Locate the cell with the specified text and output its [X, Y] center coordinate. 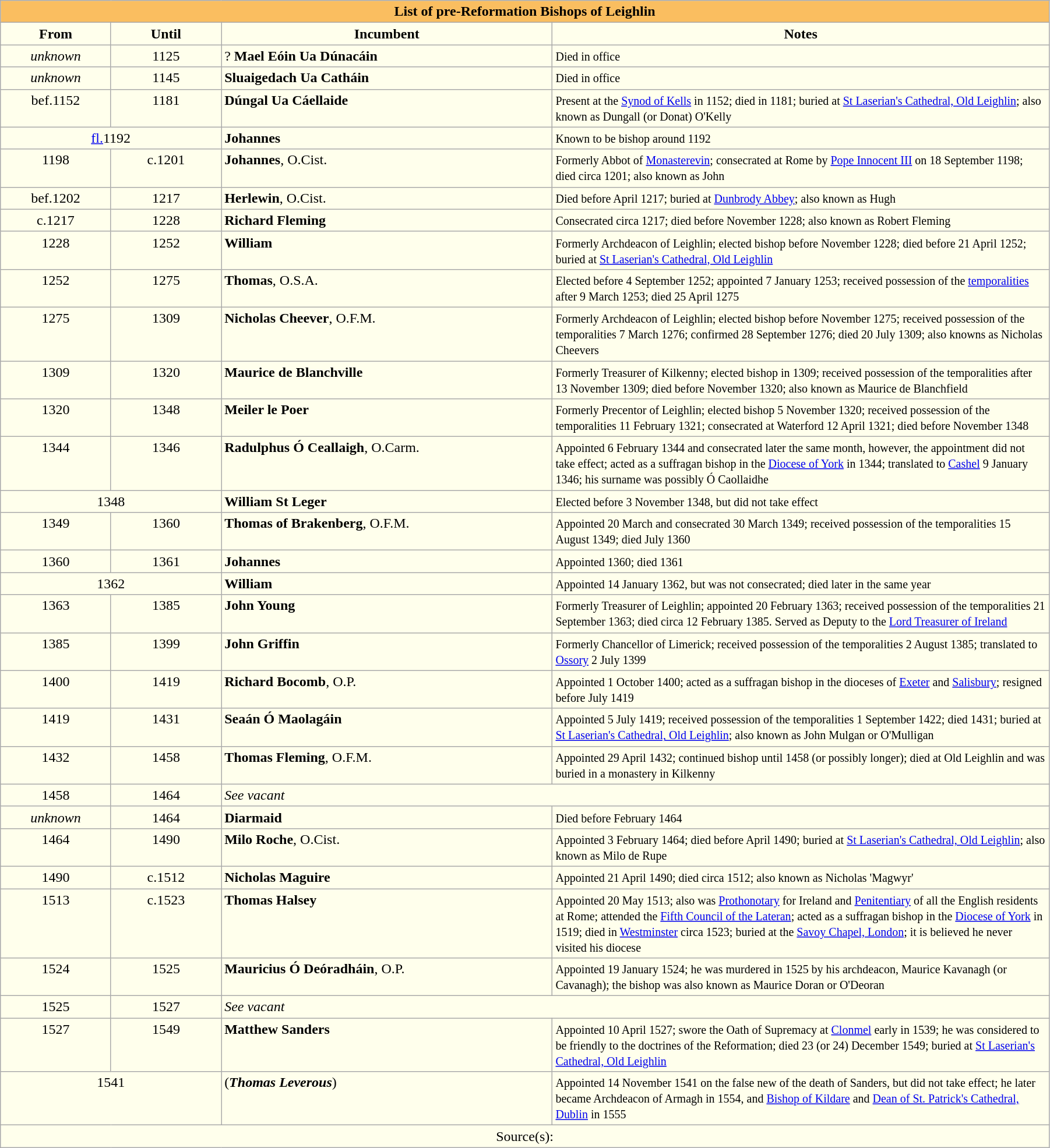
Formerly Abbot of Monasterevin; consecrated at Rome by Pope Innocent III on 18 September 1198; died circa 1201; also known as John [801, 168]
Richard Fleming [387, 220]
c.1217 [56, 220]
Thomas Fleming, O.F.M. [387, 765]
Richard Bocomb, O.P. [387, 690]
Herlewin, O.Cist. [387, 198]
Formerly Chancellor of Limerick; received possession of the temporalities 2 August 1385; translated to Ossory 2 July 1399 [801, 651]
Appointed 14 January 1362, but was not consecrated; died later in the same year [801, 584]
Elected before 3 November 1348, but did not take effect [801, 501]
1344 [56, 464]
Radulphus Ó Ceallaigh, O.Carm. [387, 464]
1145 [165, 78]
Notes [801, 34]
Consecrated circa 1217; died before November 1228; also known as Robert Fleming [801, 220]
Present at the Synod of Kells in 1152; died in 1181; buried at St Laserian's Cathedral, Old Leighlin; also known as Dungall (or Donat) O'Kelly [801, 108]
Appointed 20 March and consecrated 30 March 1349; received possession of the temporalities 15 August 1349; died July 1360 [801, 531]
c.1512 [165, 877]
Johannes, O.Cist. [387, 168]
Thomas Halsey [387, 924]
Died before February 1464 [801, 817]
William St Leger [387, 501]
Died before April 1217; buried at Dunbrody Abbey; also known as Hugh [801, 198]
Nicholas Cheever, O.F.M. [387, 334]
List of pre-Reformation Bishops of Leighlin [525, 12]
Matthew Sanders [387, 1045]
Appointed 1 October 1400; acted as a suffragan bishop in the dioceses of Exeter and Salisbury; resigned before July 1419 [801, 690]
Seaán Ó Maolagáin [387, 727]
1349 [56, 531]
Formerly Archdeacon of Leighlin; elected bishop before November 1228; died before 21 April 1252; buried at St Laserian's Cathedral, Old Leighlin [801, 250]
bef.1202 [56, 198]
bef.1152 [56, 108]
? Mael Eóin Ua Dúnacáin [387, 56]
Elected before 4 September 1252; appointed 7 January 1253; received possession of the temporalities after 9 March 1253; died 25 April 1275 [801, 288]
Maurice de Blanchville [387, 380]
Mauricius Ó Deóradháin, O.P. [387, 977]
Meiler le Poer [387, 418]
Incumbent [387, 34]
1432 [56, 765]
Diarmaid [387, 817]
Thomas of Brakenberg, O.F.M. [387, 531]
Sluaigedach Ua Catháin [387, 78]
1400 [56, 690]
fl.1192 [111, 138]
1549 [165, 1045]
1541 [111, 1098]
Appointed 3 February 1464; died before April 1490; buried at St Laserian's Cathedral, Old Leighlin; also known as Milo de Rupe [801, 847]
Known to be bishop around 1192 [801, 138]
John Griffin [387, 651]
Appointed 21 April 1490; died circa 1512; also known as Nicholas 'Magwyr' [801, 877]
(Thomas Leverous) [387, 1098]
Milo Roche, O.Cist. [387, 847]
c.1201 [165, 168]
1399 [165, 651]
1346 [165, 464]
Nicholas Maguire [387, 877]
John Young [387, 614]
c.1523 [165, 924]
1513 [56, 924]
Appointed 29 April 1432; continued bishop until 1458 (or possibly longer); died at Old Leighlin and was buried in a monastery in Kilkenny [801, 765]
1217 [165, 198]
1198 [56, 168]
Appointed 1360; died 1361 [801, 561]
1181 [165, 108]
Thomas, O.S.A. [387, 288]
1125 [165, 56]
From [56, 34]
1363 [56, 614]
Dúngal Ua Cáellaide [387, 108]
Until [165, 34]
1431 [165, 727]
Source(s): [525, 1136]
1524 [56, 977]
1361 [165, 561]
1362 [111, 584]
